Provide the (X, Y) coordinate of the cell's center where the given text is located.  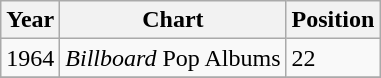
Year (30, 20)
22 (333, 58)
Billboard Pop Albums (173, 58)
Position (333, 20)
Chart (173, 20)
1964 (30, 58)
